Output the [X, Y] coordinate of the center of the cell containing the given text.  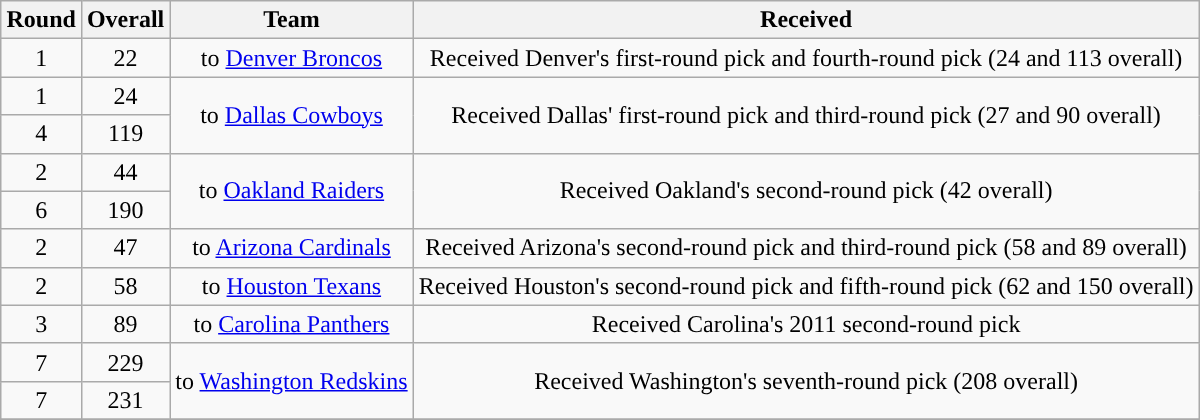
47 [125, 248]
to Dallas Cowboys [292, 115]
Overall [125, 20]
Received Oakland's second-round pick (42 overall) [806, 191]
to Houston Texans [292, 286]
to Denver Broncos [292, 58]
to Arizona Cardinals [292, 248]
4 [41, 134]
231 [125, 400]
22 [125, 58]
Received [806, 20]
Received Houston's second-round pick and fifth-round pick (62 and 150 overall) [806, 286]
to Washington Redskins [292, 381]
Received Arizona's second-round pick and third-round pick (58 and 89 overall) [806, 248]
89 [125, 324]
3 [41, 324]
6 [41, 210]
Received Denver's first-round pick and fourth-round pick (24 and 113 overall) [806, 58]
Team [292, 20]
Received Dallas' first-round pick and third-round pick (27 and 90 overall) [806, 115]
Round [41, 20]
to Carolina Panthers [292, 324]
44 [125, 172]
119 [125, 134]
58 [125, 286]
Received Washington's seventh-round pick (208 overall) [806, 381]
24 [125, 96]
190 [125, 210]
229 [125, 362]
to Oakland Raiders [292, 191]
Received Carolina's 2011 second-round pick [806, 324]
